Search for the cell housing the specified text and yield its [X, Y] center coordinate. 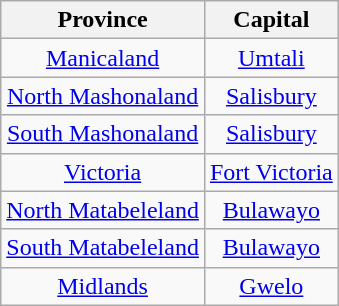
South Matabeleland [103, 248]
Midlands [103, 286]
South Mashonaland [103, 134]
Fort Victoria [271, 172]
Victoria [103, 172]
North Matabeleland [103, 210]
Capital [271, 20]
Manicaland [103, 58]
North Mashonaland [103, 96]
Gwelo [271, 286]
Umtali [271, 58]
Province [103, 20]
